Capture the cell that displays the provided text and extract its [X, Y] central coordinate. 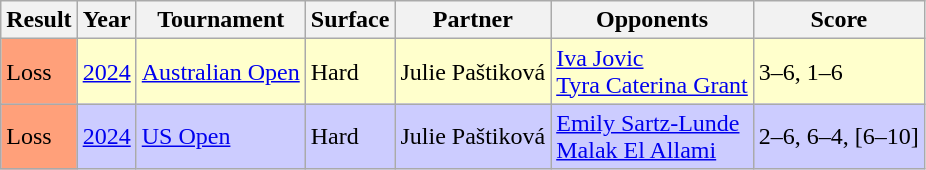
Surface [350, 20]
Tournament [220, 20]
2–6, 6–4, [6–10] [838, 136]
3–6, 1–6 [838, 72]
Result [39, 20]
Australian Open [220, 72]
Iva Jovic Tyra Caterina Grant [652, 72]
US Open [220, 136]
Score [838, 20]
Year [106, 20]
Partner [473, 20]
Emily Sartz-Lunde Malak El Allami [652, 136]
Opponents [652, 20]
